Search for the cell housing the specified text and yield its [x, y] center coordinate. 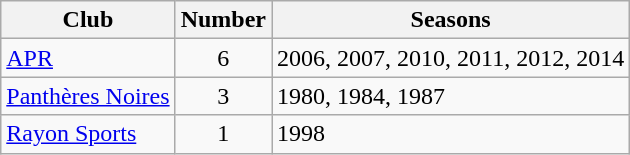
1980, 1984, 1987 [451, 96]
Rayon Sports [88, 134]
6 [223, 58]
Club [88, 20]
1 [223, 134]
APR [88, 58]
1998 [451, 134]
Number [223, 20]
Panthères Noires [88, 96]
Seasons [451, 20]
3 [223, 96]
2006, 2007, 2010, 2011, 2012, 2014 [451, 58]
